Determine the (X, Y) coordinate at the center of the cell enclosing the given text.  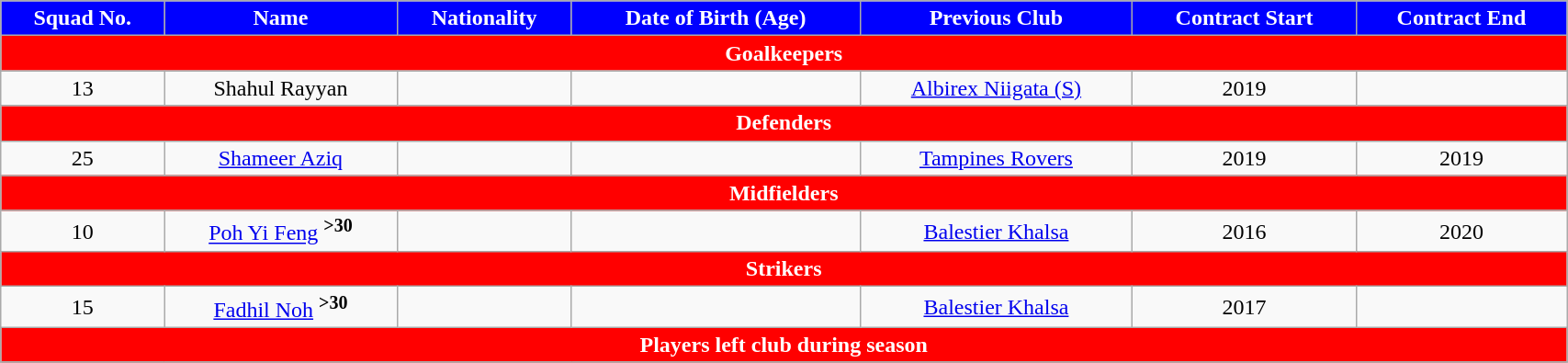
Albirex Niigata (S) (996, 88)
Players left club during season (784, 345)
Goalkeepers (784, 53)
Strikers (784, 269)
Fadhil Noh >30 (281, 307)
2017 (1244, 307)
Poh Yi Feng >30 (281, 232)
10 (83, 232)
Contract Start (1244, 18)
25 (83, 158)
Midfielders (784, 193)
Contract End (1461, 18)
2020 (1461, 232)
Nationality (484, 18)
15 (83, 307)
Defenders (784, 123)
2016 (1244, 232)
Tampines Rovers (996, 158)
13 (83, 88)
Shameer Aziq (281, 158)
Previous Club (996, 18)
Date of Birth (Age) (716, 18)
Name (281, 18)
Squad No. (83, 18)
Shahul Rayyan (281, 88)
